Search for the cell housing the specified text and yield its [X, Y] center coordinate. 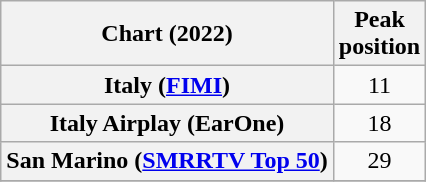
Peakposition [379, 34]
San Marino (SMRRTV Top 50) [168, 161]
Chart (2022) [168, 34]
Italy (FIMI) [168, 85]
11 [379, 85]
Italy Airplay (EarOne) [168, 123]
29 [379, 161]
18 [379, 123]
